Return [X, Y] of the center of cell containing provided text 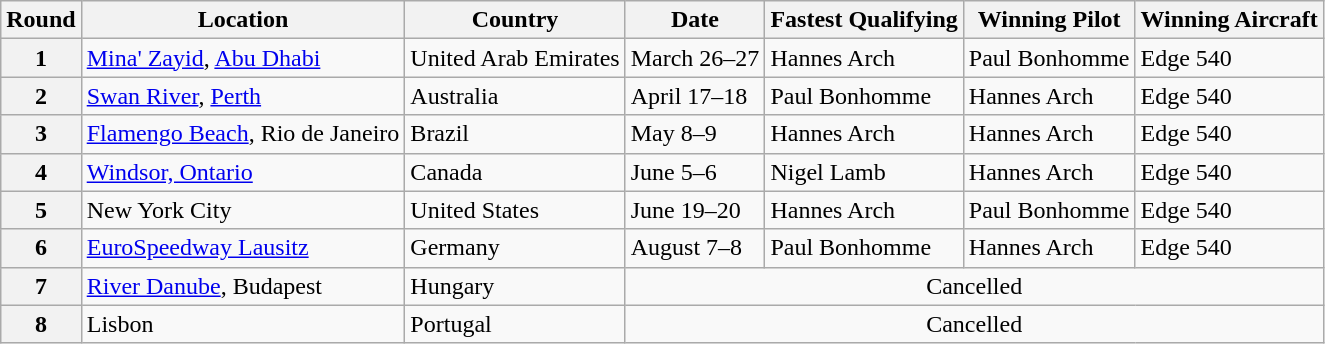
8 [41, 324]
Flamengo Beach, Rio de Janeiro [243, 134]
Date [695, 20]
Australia [515, 96]
March 26–27 [695, 58]
August 7–8 [695, 248]
Windsor, Ontario [243, 172]
Location [243, 20]
Swan River, Perth [243, 96]
Nigel Lamb [864, 172]
April 17–18 [695, 96]
7 [41, 286]
United States [515, 210]
EuroSpeedway Lausitz [243, 248]
Fastest Qualifying [864, 20]
1 [41, 58]
Winning Aircraft [1229, 20]
4 [41, 172]
Mina' Zayid, Abu Dhabi [243, 58]
June 19–20 [695, 210]
2 [41, 96]
June 5–6 [695, 172]
Round [41, 20]
New York City [243, 210]
3 [41, 134]
Portugal [515, 324]
May 8–9 [695, 134]
Canada [515, 172]
Germany [515, 248]
Country [515, 20]
River Danube, Budapest [243, 286]
Brazil [515, 134]
Winning Pilot [1049, 20]
Hungary [515, 286]
United Arab Emirates [515, 58]
5 [41, 210]
6 [41, 248]
Lisbon [243, 324]
